From the cell containing the given text, extract its center point as (X, Y) coordinate. 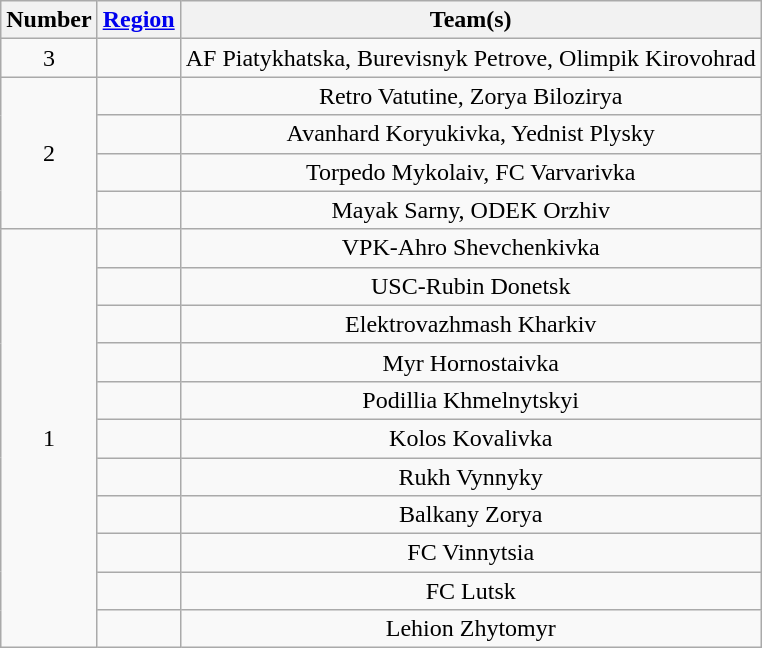
Myr Hornostaivka (470, 362)
USC-Rubin Donetsk (470, 286)
VPK-Ahro Shevchenkivka (470, 248)
3 (49, 58)
Elektrovazhmash Kharkiv (470, 324)
2 (49, 153)
1 (49, 438)
Rukh Vynnyky (470, 477)
Kolos Kovalivka (470, 438)
AF Piatykhatska, Burevisnyk Petrove, Olimpik Kirovohrad (470, 58)
Team(s) (470, 20)
Lehion Zhytomyr (470, 629)
Mayak Sarny, ODEK Orzhiv (470, 210)
Torpedo Mykolaiv, FC Varvarivka (470, 172)
FC Vinnytsia (470, 553)
Balkany Zorya (470, 515)
Region (138, 20)
Number (49, 20)
Avanhard Koryukivka, Yednist Plysky (470, 134)
Retro Vatutine, Zorya Bilozirya (470, 96)
Podillia Khmelnytskyi (470, 400)
FC Lutsk (470, 591)
